Determine the (x, y) coordinate at the center of the cell enclosing the given text.  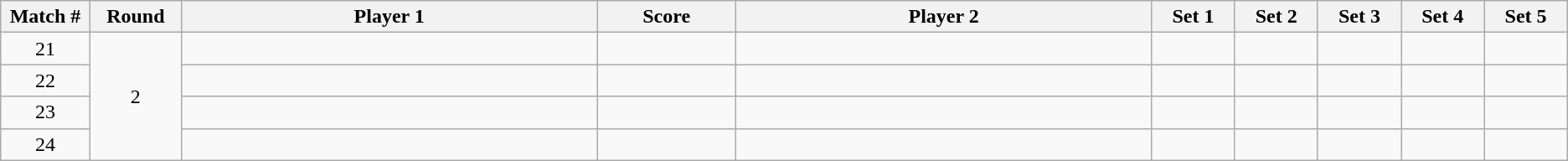
21 (45, 49)
23 (45, 112)
Set 3 (1359, 17)
Player 2 (943, 17)
Set 2 (1277, 17)
Match # (45, 17)
Set 4 (1442, 17)
22 (45, 80)
Set 5 (1526, 17)
24 (45, 144)
Score (667, 17)
2 (136, 96)
Player 1 (389, 17)
Round (136, 17)
Set 1 (1193, 17)
